Capture the cell that displays the provided text and extract its [x, y] central coordinate. 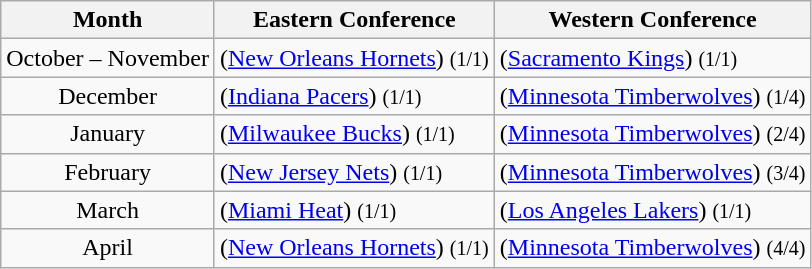
October – November [108, 58]
December [108, 96]
Western Conference [652, 20]
(Miami Heat) (1/1) [354, 210]
January [108, 134]
February [108, 172]
(Minnesota Timberwolves) (4/4) [652, 248]
(New Jersey Nets) (1/1) [354, 172]
(Minnesota Timberwolves) (3/4) [652, 172]
Month [108, 20]
Eastern Conference [354, 20]
(Minnesota Timberwolves) (1/4) [652, 96]
April [108, 248]
(Sacramento Kings) (1/1) [652, 58]
(Indiana Pacers) (1/1) [354, 96]
(Minnesota Timberwolves) (2/4) [652, 134]
(Milwaukee Bucks) (1/1) [354, 134]
March [108, 210]
(Los Angeles Lakers) (1/1) [652, 210]
